Output the [x, y] coordinate of the center of the cell containing the given text.  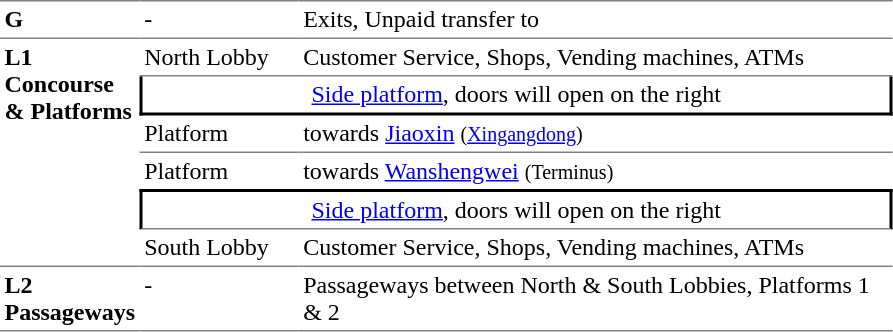
L1Concourse & Platforms [70, 153]
G [70, 19]
North Lobby [220, 58]
Exits, Unpaid transfer to [596, 19]
towards Jiaoxin (Xingangdong) [596, 135]
towards Wanshengwei (Terminus) [596, 171]
South Lobby [220, 249]
Passageways between North & South Lobbies, Platforms 1 & 2 [596, 299]
L2Passageways [70, 299]
